Capture the cell that displays the provided text and extract its (X, Y) central coordinate. 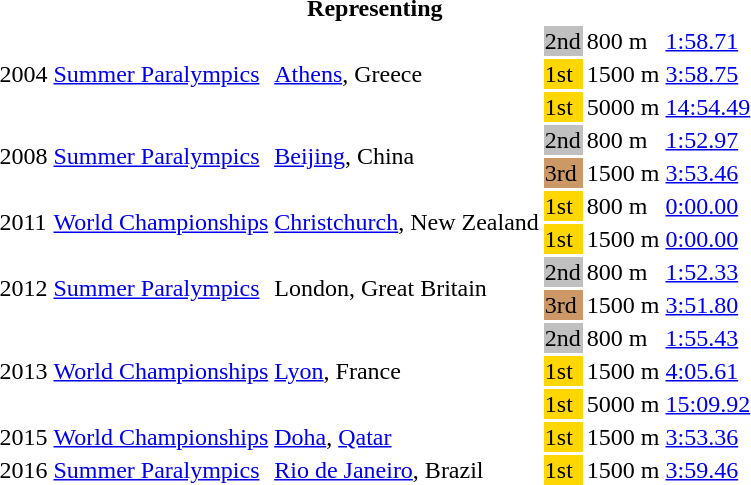
Beijing, China (407, 156)
London, Great Britain (407, 288)
Christchurch, New Zealand (407, 222)
Doha, Qatar (407, 437)
Athens, Greece (407, 74)
Rio de Janeiro, Brazil (407, 470)
Lyon, France (407, 371)
